Detect which cell encompasses the target text, then output its (x, y) center coordinate. 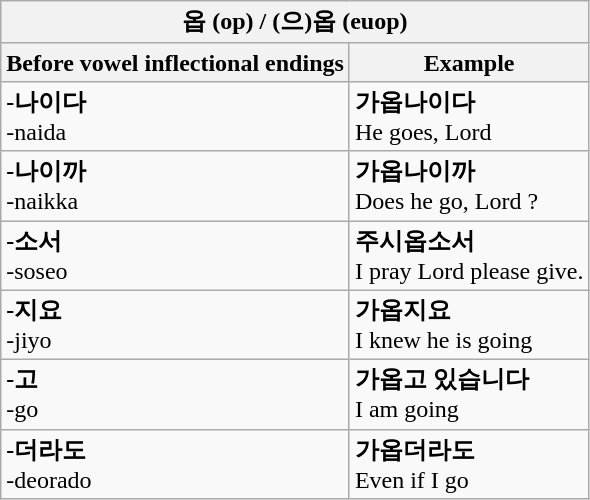
가옵더라도Even if I go (469, 464)
주시옵소서I pray Lord please give. (469, 255)
-더라도-deorado (176, 464)
가옵고 있습니다I am going (469, 395)
-소서-soseo (176, 255)
-고-go (176, 395)
-나이다-naida (176, 116)
Before vowel inflectional endings (176, 62)
Example (469, 62)
가옵나이다He goes, Lord (469, 116)
옵 (op) / (으)옵 (euop) (295, 22)
가옵지요I knew he is going (469, 325)
가옵나이까Does he go, Lord ? (469, 186)
-지요-jiyo (176, 325)
-나이까-naikka (176, 186)
